Identify which cell holds the provided text, then report its (x, y) central coordinate. 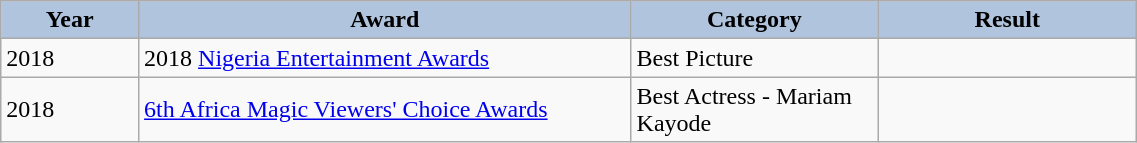
2018 Nigeria Entertainment Awards (385, 58)
Result (1008, 20)
Best Picture (754, 58)
Year (70, 20)
6th Africa Magic Viewers' Choice Awards (385, 110)
Award (385, 20)
Category (754, 20)
Best Actress - Mariam Kayode (754, 110)
